Pinpoint the cell where the given text exists, returning its (x, y) midpoint coordinate. 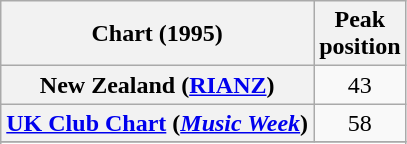
New Zealand (RIANZ) (158, 85)
Chart (1995) (158, 34)
58 (360, 123)
43 (360, 85)
Peakposition (360, 34)
UK Club Chart (Music Week) (158, 123)
